Locate the cell with the specified text and output its (x, y) center coordinate. 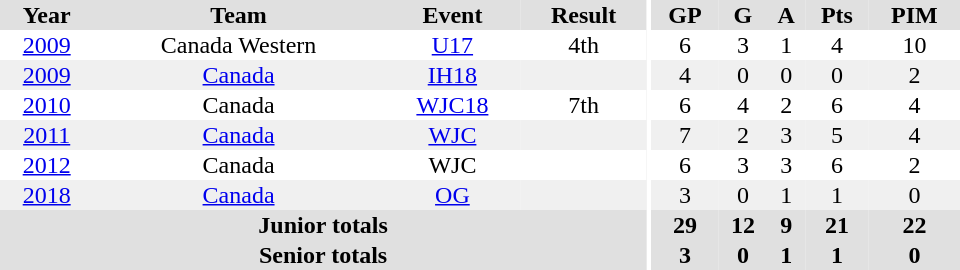
7 (686, 135)
9 (786, 225)
10 (914, 45)
Team (238, 15)
2010 (46, 105)
PIM (914, 15)
Year (46, 15)
21 (837, 225)
A (786, 15)
22 (914, 225)
5 (837, 135)
WJC18 (452, 105)
12 (742, 225)
Pts (837, 15)
GP (686, 15)
29 (686, 225)
G (742, 15)
Event (452, 15)
7th (584, 105)
IH18 (452, 75)
Senior totals (323, 255)
4th (584, 45)
2018 (46, 195)
2012 (46, 165)
Canada Western (238, 45)
Result (584, 15)
Junior totals (323, 225)
2011 (46, 135)
U17 (452, 45)
OG (452, 195)
